Scan for the cell matching the given text and deliver its (X, Y) coordinate at center. 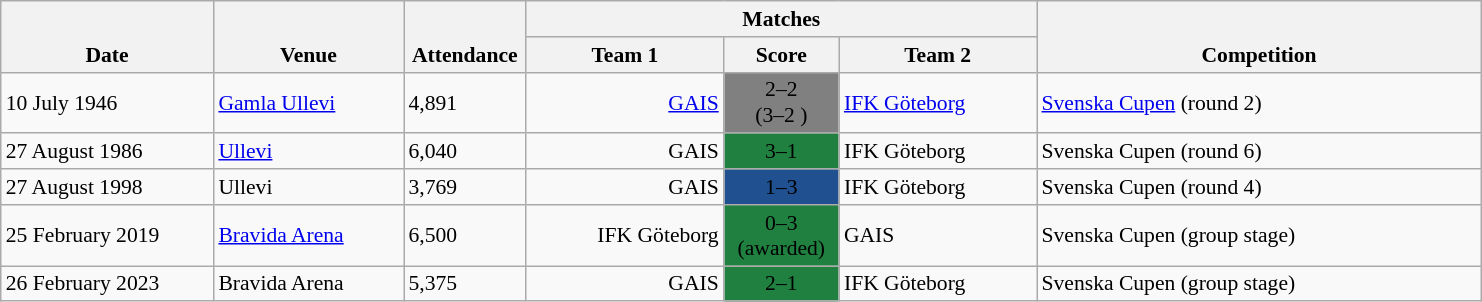
Gamla Ullevi (308, 102)
2–2(3–2 ) (782, 102)
25 February 2019 (108, 236)
3–1 (782, 152)
27 August 1986 (108, 152)
6,500 (466, 236)
Attendance (466, 36)
5,375 (466, 284)
1–3 (782, 187)
3,769 (466, 187)
Score (782, 55)
Date (108, 36)
10 July 1946 (108, 102)
Svenska Cupen (round 6) (1258, 152)
Venue (308, 36)
Team 1 (625, 55)
Svenska Cupen (round 2) (1258, 102)
0–3(awarded) (782, 236)
6,040 (466, 152)
26 February 2023 (108, 284)
4,891 (466, 102)
Competition (1258, 36)
27 August 1998 (108, 187)
Matches (781, 19)
Svenska Cupen (round 4) (1258, 187)
Team 2 (938, 55)
2–1 (782, 284)
